Find where the given text appears and provide that cell's center as (x, y) coordinate. 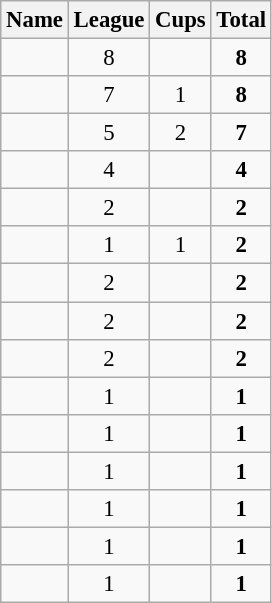
5 (108, 133)
Cups (180, 20)
Total (241, 20)
League (108, 20)
Name (35, 20)
